Detect which cell encompasses the target text, then output its [X, Y] center coordinate. 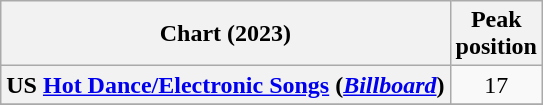
US Hot Dance/Electronic Songs (Billboard) [226, 85]
Peakposition [496, 34]
17 [496, 85]
Chart (2023) [226, 34]
